Capture the cell that displays the provided text and extract its [x, y] central coordinate. 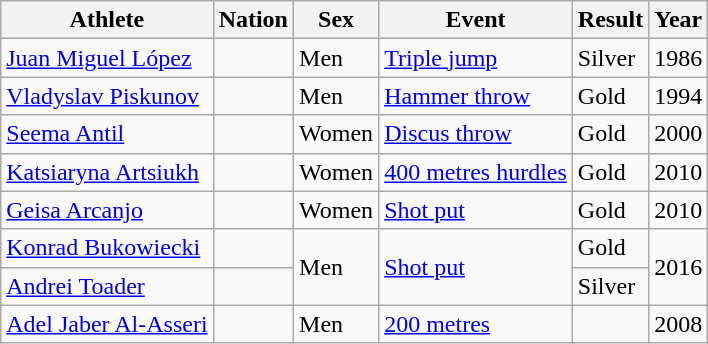
Hammer throw [476, 96]
Discus throw [476, 134]
Result [610, 20]
Seema Antil [107, 134]
Year [678, 20]
Juan Miguel López [107, 58]
1994 [678, 96]
2016 [678, 267]
400 metres hurdles [476, 172]
Athlete [107, 20]
Geisa Arcanjo [107, 210]
Vladyslav Piskunov [107, 96]
Triple jump [476, 58]
2000 [678, 134]
Konrad Bukowiecki [107, 248]
Andrei Toader [107, 286]
Nation [253, 20]
1986 [678, 58]
2008 [678, 324]
Event [476, 20]
200 metres [476, 324]
Adel Jaber Al-Asseri [107, 324]
Sex [336, 20]
Katsiaryna Artsiukh [107, 172]
